Search for the cell housing the specified text and yield its [X, Y] center coordinate. 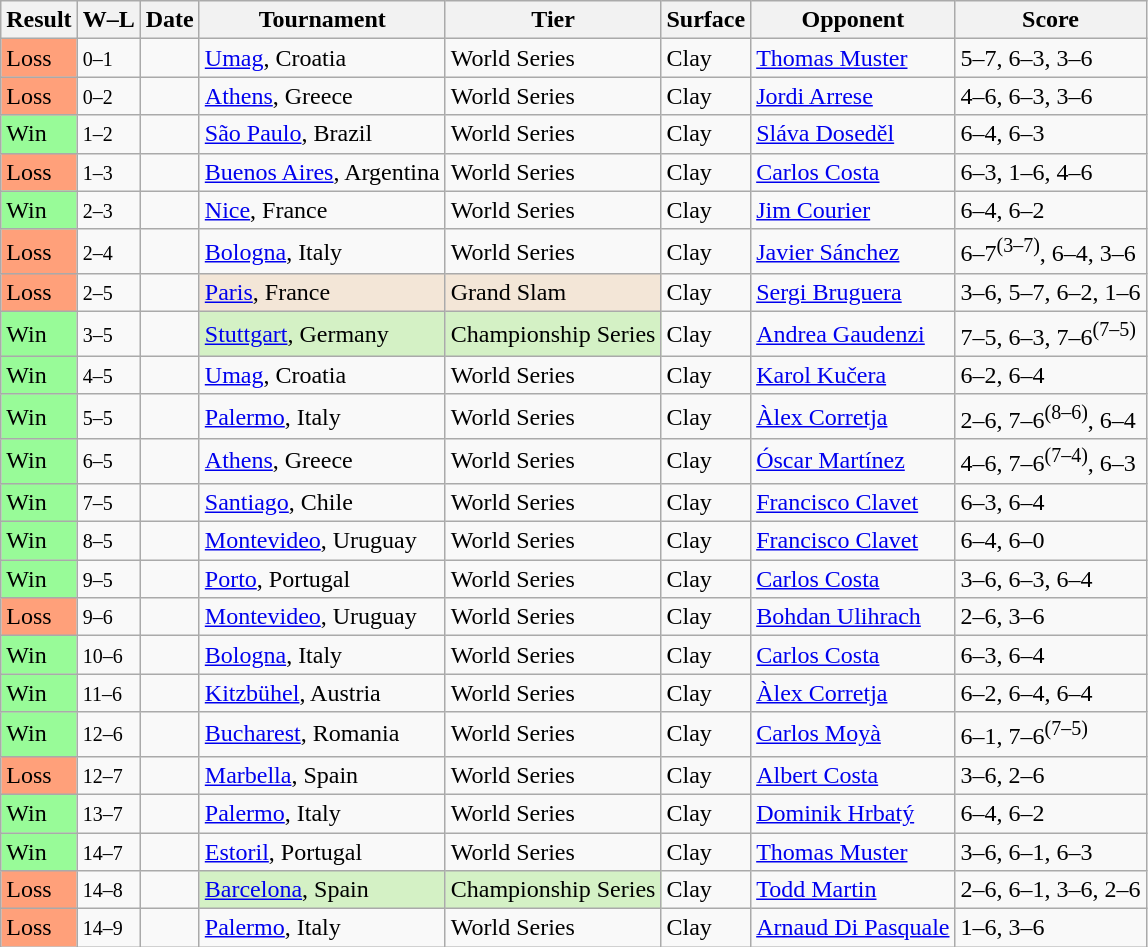
8–5 [108, 541]
14–9 [108, 928]
Barcelona, Spain [322, 890]
3–6, 2–6 [1050, 775]
Bohdan Ulihrach [853, 617]
1–2 [108, 134]
9–6 [108, 617]
Bucharest, Romania [322, 734]
Date [170, 20]
5–5 [108, 416]
3–6, 6–1, 6–3 [1050, 852]
2–5 [108, 293]
Jordi Arrese [853, 96]
Porto, Portugal [322, 579]
Karol Kučera [853, 375]
Andrea Gaudenzi [853, 334]
Sergi Bruguera [853, 293]
Sláva Doseděl [853, 134]
Score [1050, 20]
Dominik Hrbatý [853, 813]
Óscar Martínez [853, 462]
6–1, 7–6(7–5) [1050, 734]
Buenos Aires, Argentina [322, 172]
Paris, France [322, 293]
Todd Martin [853, 890]
4–5 [108, 375]
7–5 [108, 502]
5–7, 6–3, 3–6 [1050, 58]
1–6, 3–6 [1050, 928]
4–6, 6–3, 3–6 [1050, 96]
Albert Costa [853, 775]
Marbella, Spain [322, 775]
0–2 [108, 96]
4–6, 7–6(7–4), 6–3 [1050, 462]
12–6 [108, 734]
Stuttgart, Germany [322, 334]
13–7 [108, 813]
Opponent [853, 20]
Jim Courier [853, 210]
Carlos Moyà [853, 734]
6–5 [108, 462]
12–7 [108, 775]
Result [39, 20]
2–6, 7–6(8–6), 6–4 [1050, 416]
6–7(3–7), 6–4, 3–6 [1050, 252]
Surface [706, 20]
Estoril, Portugal [322, 852]
6–2, 6–4, 6–4 [1050, 693]
Grand Slam [553, 293]
Santiago, Chile [322, 502]
2–4 [108, 252]
6–4, 6–3 [1050, 134]
Javier Sánchez [853, 252]
Tier [553, 20]
14–8 [108, 890]
0–1 [108, 58]
3–5 [108, 334]
Kitzbühel, Austria [322, 693]
2–6, 6–1, 3–6, 2–6 [1050, 890]
11–6 [108, 693]
Nice, France [322, 210]
1–3 [108, 172]
6–3, 1–6, 4–6 [1050, 172]
6–2, 6–4 [1050, 375]
6–4, 6–0 [1050, 541]
10–6 [108, 655]
Arnaud Di Pasquale [853, 928]
7–5, 6–3, 7–6(7–5) [1050, 334]
14–7 [108, 852]
W–L [108, 20]
2–6, 3–6 [1050, 617]
9–5 [108, 579]
3–6, 5–7, 6–2, 1–6 [1050, 293]
Tournament [322, 20]
São Paulo, Brazil [322, 134]
2–3 [108, 210]
3–6, 6–3, 6–4 [1050, 579]
